Capture the cell that displays the provided text and extract its [x, y] central coordinate. 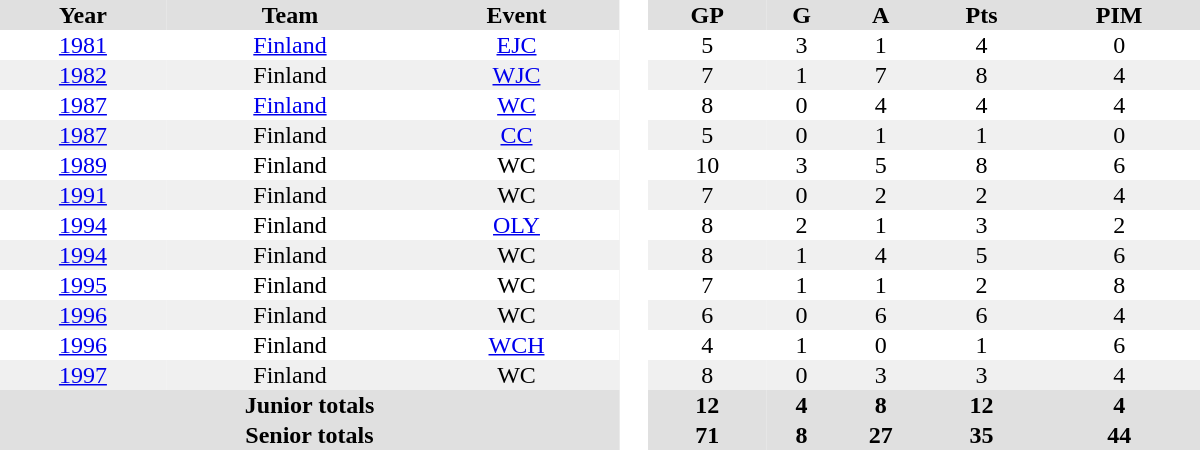
Senior totals [310, 435]
1982 [83, 75]
44 [1119, 435]
CC [516, 135]
Event [516, 15]
71 [707, 435]
10 [707, 165]
Junior totals [310, 405]
OLY [516, 225]
Team [290, 15]
EJC [516, 45]
WJC [516, 75]
Year [83, 15]
1981 [83, 45]
WCH [516, 345]
G [801, 15]
A [881, 15]
1991 [83, 195]
PIM [1119, 15]
Pts [982, 15]
1995 [83, 285]
35 [982, 435]
1997 [83, 375]
GP [707, 15]
27 [881, 435]
1989 [83, 165]
